Determine the [X, Y] coordinate at the center of the cell enclosing the given text.  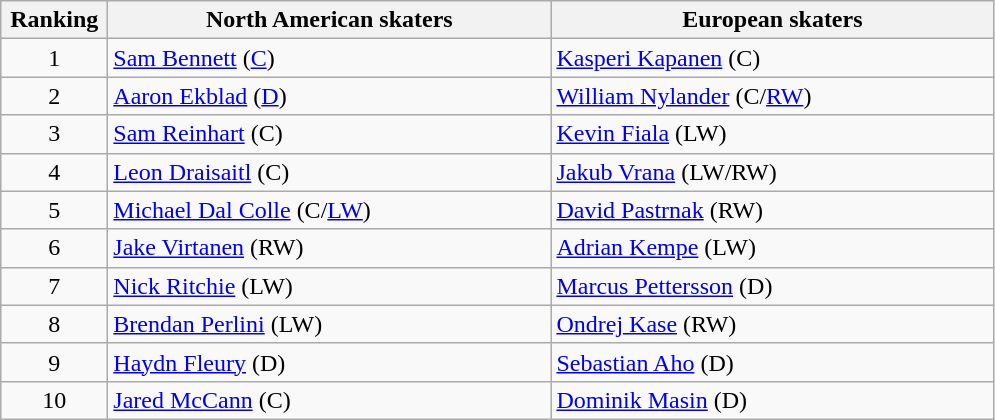
Michael Dal Colle (C/LW) [330, 210]
7 [54, 286]
David Pastrnak (RW) [772, 210]
Ondrej Kase (RW) [772, 324]
Sam Bennett (C) [330, 58]
Ranking [54, 20]
Kasperi Kapanen (C) [772, 58]
Sebastian Aho (D) [772, 362]
6 [54, 248]
9 [54, 362]
Dominik Masin (D) [772, 400]
William Nylander (C/RW) [772, 96]
Jared McCann (C) [330, 400]
1 [54, 58]
4 [54, 172]
Brendan Perlini (LW) [330, 324]
8 [54, 324]
Haydn Fleury (D) [330, 362]
Adrian Kempe (LW) [772, 248]
3 [54, 134]
5 [54, 210]
Sam Reinhart (C) [330, 134]
Aaron Ekblad (D) [330, 96]
Kevin Fiala (LW) [772, 134]
10 [54, 400]
Leon Draisaitl (C) [330, 172]
Marcus Pettersson (D) [772, 286]
2 [54, 96]
North American skaters [330, 20]
Jakub Vrana (LW/RW) [772, 172]
Jake Virtanen (RW) [330, 248]
Nick Ritchie (LW) [330, 286]
European skaters [772, 20]
